Find where the given text appears and provide that cell's center as (X, Y) coordinate. 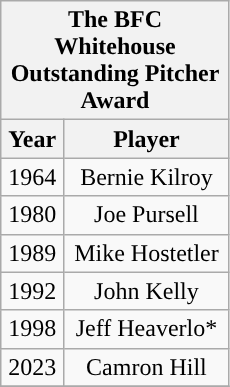
John Kelly (147, 291)
1998 (32, 329)
Year (32, 139)
1964 (32, 177)
Player (147, 139)
Camron Hill (147, 367)
1980 (32, 215)
1989 (32, 253)
Joe Pursell (147, 215)
The BFC Whitehouse Outstanding Pitcher Award (116, 60)
1992 (32, 291)
Mike Hostetler (147, 253)
Jeff Heaverlo* (147, 329)
2023 (32, 367)
Bernie Kilroy (147, 177)
